From the cell containing the given text, extract its center point as [x, y] coordinate. 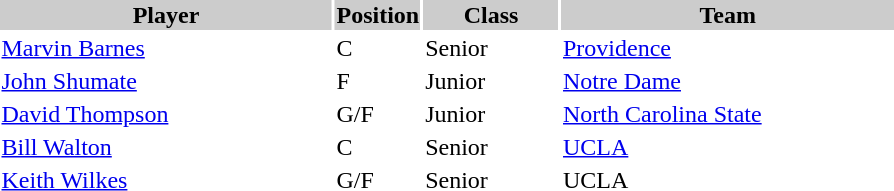
Position [378, 15]
Team [728, 15]
David Thompson [166, 114]
F [378, 81]
G/F [378, 114]
Class [492, 15]
North Carolina State [728, 114]
Notre Dame [728, 81]
Providence [728, 48]
UCLA [728, 147]
Player [166, 15]
Bill Walton [166, 147]
John Shumate [166, 81]
Marvin Barnes [166, 48]
